Capture the cell that displays the provided text and extract its [X, Y] central coordinate. 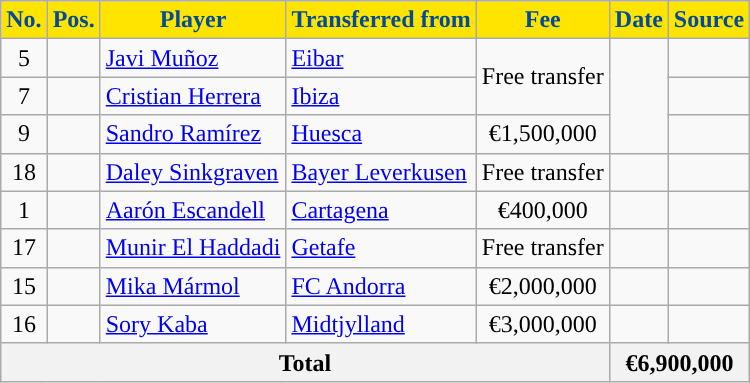
Mika Mármol [193, 286]
Fee [542, 20]
Cartagena [381, 210]
Pos. [74, 20]
Transferred from [381, 20]
9 [24, 134]
€400,000 [542, 210]
€2,000,000 [542, 286]
15 [24, 286]
Cristian Herrera [193, 96]
Huesca [381, 134]
Aarón Escandell [193, 210]
Player [193, 20]
18 [24, 172]
Munir El Haddadi [193, 248]
Sory Kaba [193, 324]
No. [24, 20]
17 [24, 248]
Midtjylland [381, 324]
Total [306, 362]
€6,900,000 [679, 362]
Daley Sinkgraven [193, 172]
Javi Muñoz [193, 58]
7 [24, 96]
FC Andorra [381, 286]
€3,000,000 [542, 324]
1 [24, 210]
Eibar [381, 58]
16 [24, 324]
Date [638, 20]
Source [708, 20]
Sandro Ramírez [193, 134]
Bayer Leverkusen [381, 172]
5 [24, 58]
Getafe [381, 248]
Ibiza [381, 96]
€1,500,000 [542, 134]
